Capture the cell that displays the provided text and extract its [X, Y] central coordinate. 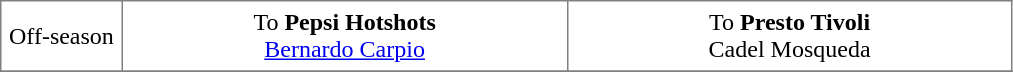
Off-season [62, 36]
To Presto TivoliCadel Mosqueda [790, 36]
To Pepsi HotshotsBernardo Carpio [344, 36]
